Capture the cell that displays the provided text and extract its [X, Y] central coordinate. 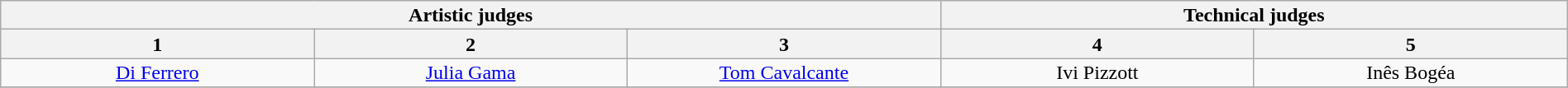
Technical judges [1254, 15]
Artistic judges [471, 15]
4 [1097, 44]
Di Ferrero [157, 72]
Tom Cavalcante [784, 72]
5 [1411, 44]
Inês Bogéa [1411, 72]
1 [157, 44]
2 [471, 44]
Ivi Pizzott [1097, 72]
Julia Gama [471, 72]
3 [784, 44]
